Identify which cell holds the provided text, then report its [x, y] central coordinate. 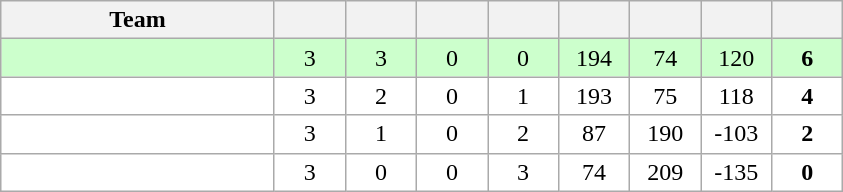
75 [666, 96]
120 [736, 58]
87 [594, 134]
-135 [736, 172]
190 [666, 134]
194 [594, 58]
Team [138, 20]
4 [808, 96]
6 [808, 58]
209 [666, 172]
118 [736, 96]
-103 [736, 134]
193 [594, 96]
